Extract the (x, y) coordinate from the center of the cell holding the provided text.  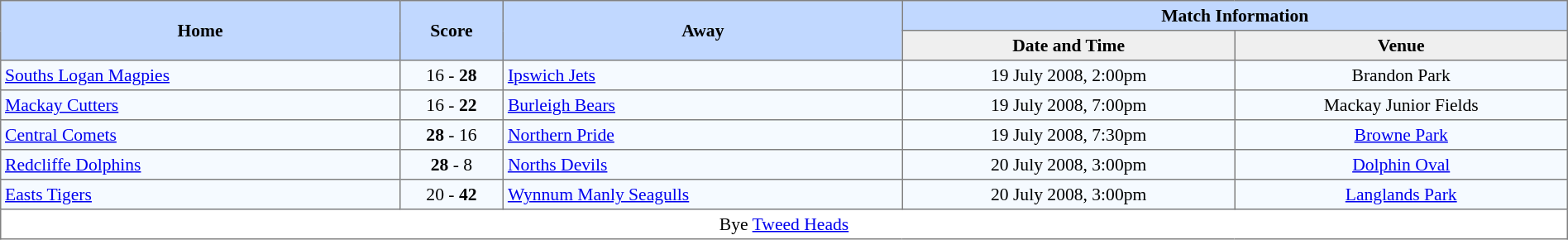
Score (452, 31)
Redcliffe Dolphins (200, 165)
19 July 2008, 7:00pm (1068, 105)
19 July 2008, 2:00pm (1068, 75)
Mackay Junior Fields (1401, 105)
28 - 16 (452, 135)
Venue (1401, 46)
Brandon Park (1401, 75)
Mackay Cutters (200, 105)
Northern Pride (703, 135)
Easts Tigers (200, 194)
Burleigh Bears (703, 105)
Date and Time (1068, 46)
Souths Logan Magpies (200, 75)
Bye Tweed Heads (784, 224)
16 - 22 (452, 105)
Norths Devils (703, 165)
Langlands Park (1401, 194)
28 - 8 (452, 165)
Dolphin Oval (1401, 165)
Away (703, 31)
Match Information (1235, 16)
20 - 42 (452, 194)
Home (200, 31)
Ipswich Jets (703, 75)
19 July 2008, 7:30pm (1068, 135)
Wynnum Manly Seagulls (703, 194)
Central Comets (200, 135)
16 - 28 (452, 75)
Browne Park (1401, 135)
